Scan for the cell matching the given text and deliver its (x, y) coordinate at center. 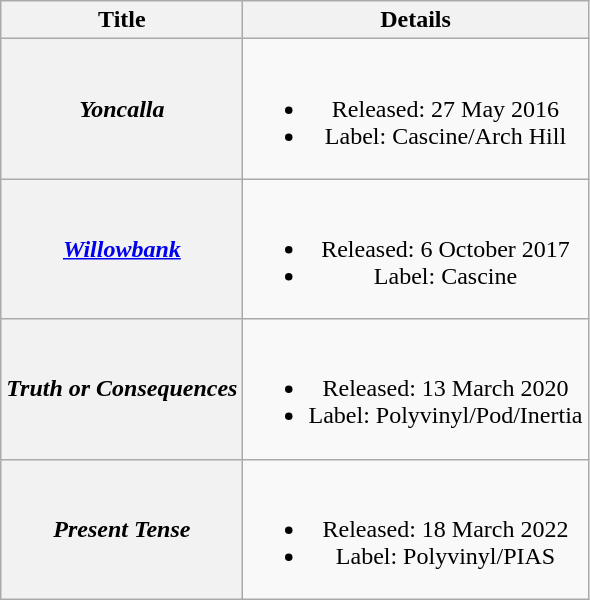
Yoncalla (122, 109)
Released: 27 May 2016Label: Cascine/Arch Hill (416, 109)
Released: 6 October 2017Label: Cascine (416, 249)
Willowbank (122, 249)
Released: 13 March 2020Label: Polyvinyl/Pod/Inertia (416, 389)
Present Tense (122, 529)
Released: 18 March 2022Label: Polyvinyl/PIAS (416, 529)
Title (122, 20)
Truth or Consequences (122, 389)
Details (416, 20)
